Detect which cell encompasses the target text, then output its [X, Y] center coordinate. 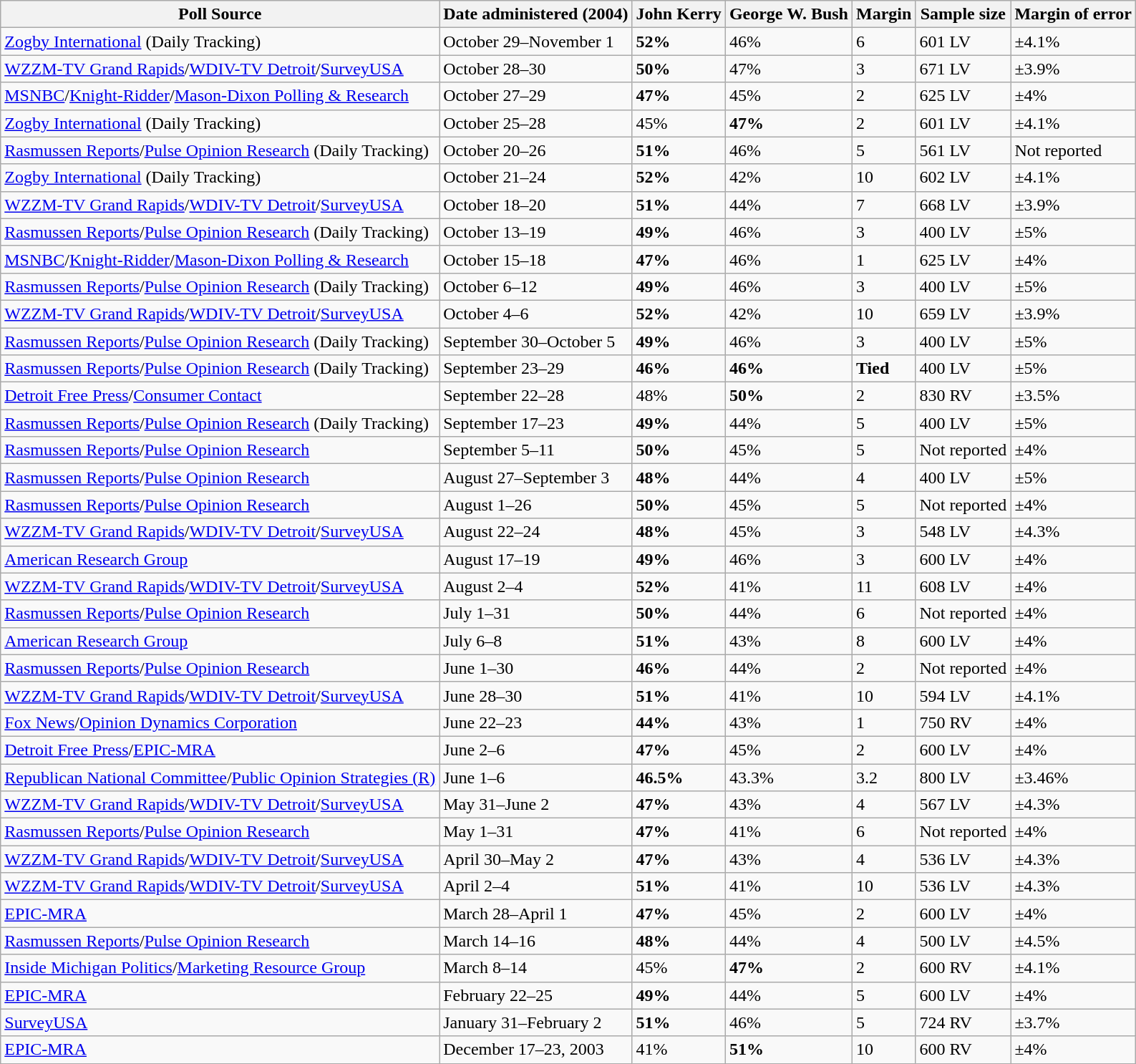
548 LV [963, 532]
7 [883, 205]
June 1–6 [535, 777]
11 [883, 586]
October 21–24 [535, 178]
April 2–4 [535, 886]
October 15–18 [535, 259]
Detroit Free Press/EPIC-MRA [220, 750]
October 20–26 [535, 150]
June 1–30 [535, 668]
SurveyUSA [220, 1022]
October 4–6 [535, 314]
567 LV [963, 805]
Detroit Free Press/Consumer Contact [220, 396]
Inside Michigan Politics/Marketing Resource Group [220, 968]
July 1–31 [535, 614]
May 31–June 2 [535, 805]
March 28–April 1 [535, 914]
May 1–31 [535, 832]
43.3% [789, 777]
December 17–23, 2003 [535, 1050]
800 LV [963, 777]
June 22–23 [535, 722]
724 RV [963, 1022]
594 LV [963, 695]
3.2 [883, 777]
608 LV [963, 586]
Date administered (2004) [535, 14]
August 17–19 [535, 559]
Fox News/Opinion Dynamics Corporation [220, 722]
August 27–September 3 [535, 478]
8 [883, 641]
561 LV [963, 150]
500 LV [963, 941]
±3.46% [1074, 777]
Margin [883, 14]
October 18–20 [535, 205]
September 5–11 [535, 450]
March 8–14 [535, 968]
659 LV [963, 314]
September 30–October 5 [535, 342]
September 23–29 [535, 369]
February 22–25 [535, 995]
August 2–4 [535, 586]
April 30–May 2 [535, 859]
668 LV [963, 205]
July 6–8 [535, 641]
George W. Bush [789, 14]
August 1–26 [535, 505]
January 31–February 2 [535, 1022]
September 17–23 [535, 423]
October 27–29 [535, 96]
830 RV [963, 396]
Sample size [963, 14]
October 13–19 [535, 232]
August 22–24 [535, 532]
±3.7% [1074, 1022]
October 29–November 1 [535, 42]
602 LV [963, 178]
Poll Source [220, 14]
October 28–30 [535, 69]
Republican National Committee/Public Opinion Strategies (R) [220, 777]
October 6–12 [535, 286]
671 LV [963, 69]
October 25–28 [535, 123]
June 28–30 [535, 695]
46.5% [679, 777]
750 RV [963, 722]
September 22–28 [535, 396]
Margin of error [1074, 14]
June 2–6 [535, 750]
Tied [883, 369]
John Kerry [679, 14]
±4.5% [1074, 941]
March 14–16 [535, 941]
±3.5% [1074, 396]
